Return (x, y) of the center of cell containing provided text 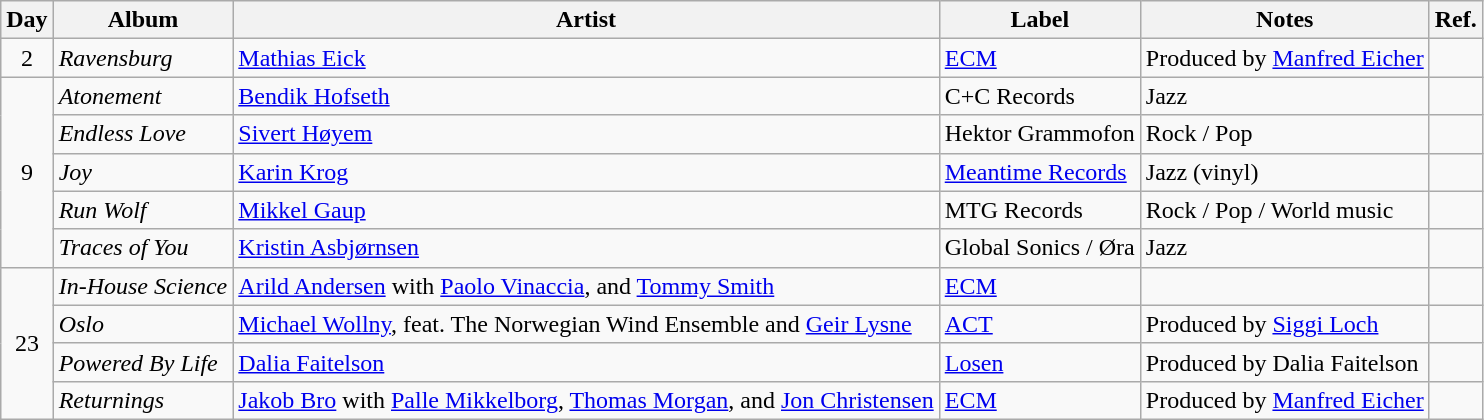
MTG Records (1040, 210)
Artist (586, 20)
Atonement (143, 96)
Ref. (1456, 20)
Bendik Hofseth (586, 96)
Joy (143, 172)
23 (27, 343)
Rock / Pop / World music (1284, 210)
Produced by Siggi Loch (1284, 324)
Day (27, 20)
Michael Wollny, feat. The Norwegian Wind Ensemble and Geir Lysne (586, 324)
Mikkel Gaup (586, 210)
C+C Records (1040, 96)
Ravensburg (143, 58)
Powered By Life (143, 362)
Produced by Dalia Faitelson (1284, 362)
Sivert Høyem (586, 134)
In-House Science (143, 286)
Dalia Faitelson (586, 362)
9 (27, 172)
ACT (1040, 324)
Hektor Grammofon (1040, 134)
Kristin Asbjørnsen (586, 248)
Album (143, 20)
Global Sonics / Øra (1040, 248)
2 (27, 58)
Traces of You (143, 248)
Losen (1040, 362)
Run Wolf (143, 210)
Mathias Eick (586, 58)
Arild Andersen with Paolo Vinaccia, and Tommy Smith (586, 286)
Label (1040, 20)
Oslo (143, 324)
Karin Krog (586, 172)
Meantime Records (1040, 172)
Notes (1284, 20)
Returnings (143, 400)
Rock / Pop (1284, 134)
Jazz (vinyl) (1284, 172)
Jakob Bro with Palle Mikkelborg, Thomas Morgan, and Jon Christensen (586, 400)
Endless Love (143, 134)
